From the cell containing the given text, extract its center point as [x, y] coordinate. 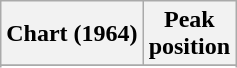
Peak position [189, 34]
Chart (1964) [72, 34]
